For the text-containing cell, return its midpoint in [x, y] coordinate format. 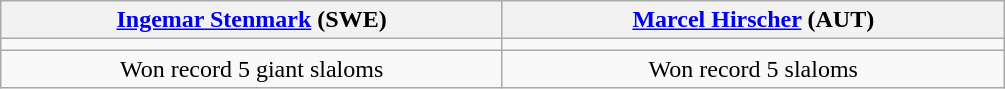
Ingemar Stenmark (SWE) [252, 20]
Won record 5 slaloms [753, 69]
Won record 5 giant slaloms [252, 69]
Marcel Hirscher (AUT) [753, 20]
